Identify which cell holds the provided text, then report its [x, y] central coordinate. 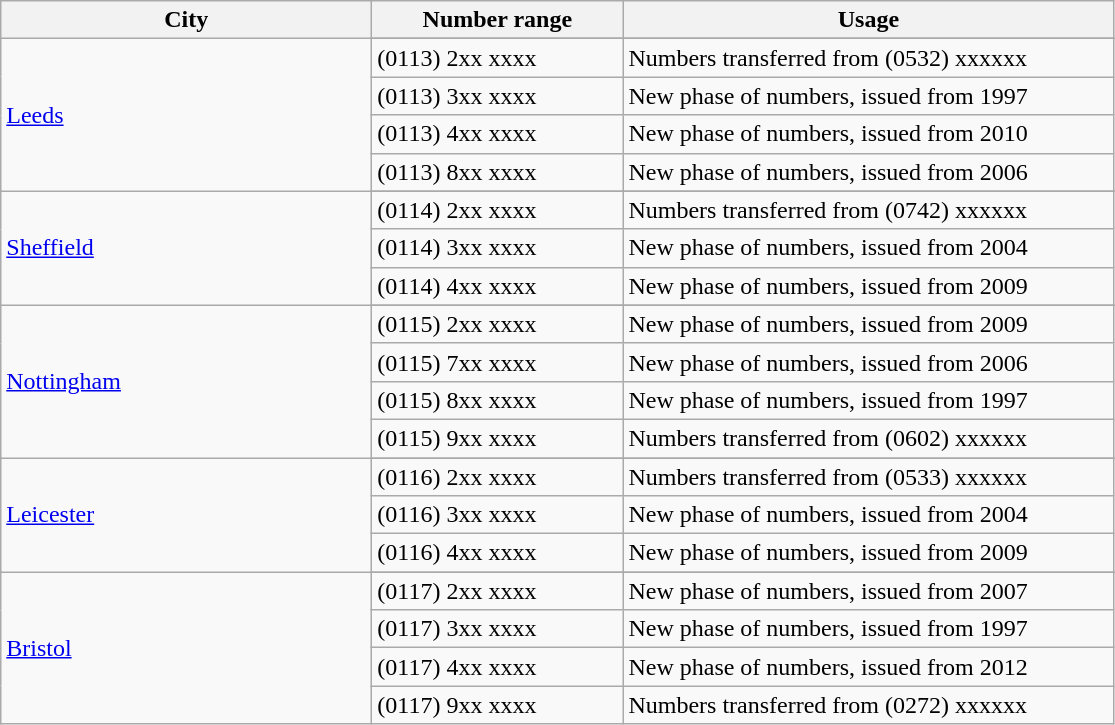
Leeds [186, 115]
(0115) 7xx xxxx [498, 362]
(0113) 2xx xxxx [498, 58]
(0113) 8xx xxxx [498, 172]
New phase of numbers, issued from 2012 [868, 667]
Numbers transferred from (0533) xxxxxx [868, 477]
(0116) 4xx xxxx [498, 553]
(0115) 2xx xxxx [498, 324]
(0113) 3xx xxxx [498, 96]
(0113) 4xx xxxx [498, 134]
Usage [868, 20]
New phase of numbers, issued from 2010 [868, 134]
Sheffield [186, 248]
(0116) 2xx xxxx [498, 477]
(0117) 2xx xxxx [498, 591]
City [186, 20]
Bristol [186, 648]
Numbers transferred from (0742) xxxxxx [868, 210]
Number range [498, 20]
(0115) 8xx xxxx [498, 400]
Numbers transferred from (0532) xxxxxx [868, 58]
(0114) 2xx xxxx [498, 210]
(0117) 9xx xxxx [498, 705]
Nottingham [186, 381]
Numbers transferred from (0272) xxxxxx [868, 705]
Numbers transferred from (0602) xxxxxx [868, 438]
New phase of numbers, issued from 2007 [868, 591]
(0116) 3xx xxxx [498, 515]
(0114) 3xx xxxx [498, 248]
(0117) 3xx xxxx [498, 629]
(0114) 4xx xxxx [498, 286]
(0115) 9xx xxxx [498, 438]
Leicester [186, 515]
(0117) 4xx xxxx [498, 667]
